Pinpoint the cell where the given text exists, returning its (X, Y) midpoint coordinate. 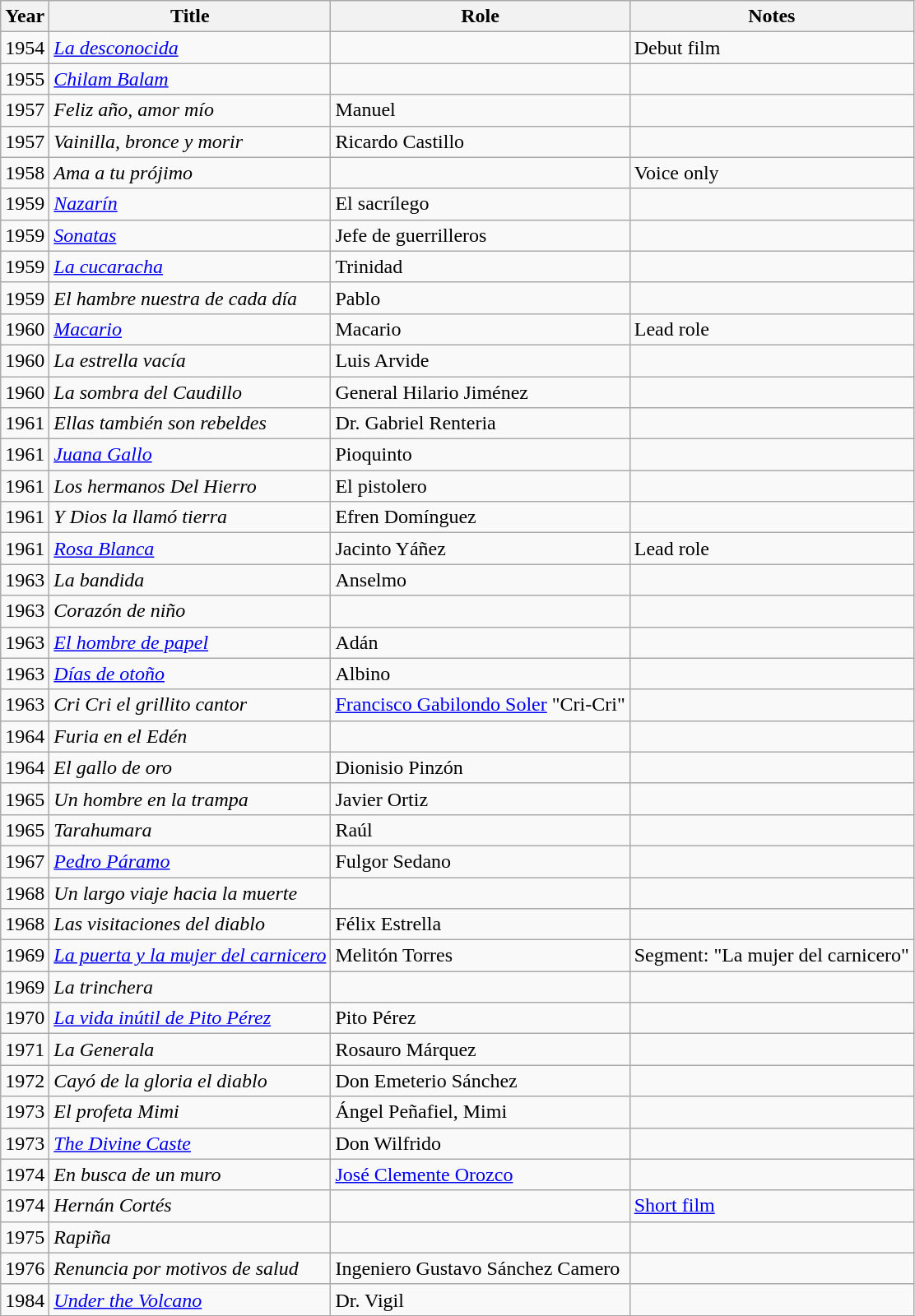
La trinchera (190, 987)
La cucaracha (190, 266)
Anselmo (481, 580)
Ingeniero Gustavo Sánchez Camero (481, 1268)
Title (190, 16)
Un largo viaje hacia la muerte (190, 892)
1975 (25, 1237)
Ángel Peñafiel, Mimi (481, 1112)
1967 (25, 861)
General Hilario Jiménez (481, 392)
The Divine Caste (190, 1143)
La estrella vacía (190, 360)
Furia en el Edén (190, 736)
Sonatas (190, 235)
Vainilla, bronce y morir (190, 141)
1984 (25, 1300)
Don Emeterio Sánchez (481, 1081)
La bandida (190, 580)
El pistolero (481, 486)
Rosa Blanca (190, 549)
Efren Domínguez (481, 517)
El sacrílego (481, 204)
Cri Cri el grillito cantor (190, 705)
Días de otoño (190, 674)
1955 (25, 79)
Adán (481, 642)
Pito Pérez (481, 1018)
Javier Ortiz (481, 799)
Pedro Páramo (190, 861)
La Generala (190, 1050)
Las visitaciones del diablo (190, 924)
Pioquinto (481, 455)
Short film (772, 1206)
La puerta y la mujer del carnicero (190, 956)
La desconocida (190, 48)
Notes (772, 16)
Cayó de la gloria el diablo (190, 1081)
El hambre nuestra de cada día (190, 298)
Y Dios la llamó tierra (190, 517)
Trinidad (481, 266)
Renuncia por motivos de salud (190, 1268)
Pablo (481, 298)
Rosauro Márquez (481, 1050)
Jefe de guerrilleros (481, 235)
Corazón de niño (190, 611)
Role (481, 16)
Don Wilfrido (481, 1143)
Voice only (772, 173)
Dr. Vigil (481, 1300)
Fulgor Sedano (481, 861)
Manuel (481, 110)
Jacinto Yáñez (481, 549)
Félix Estrella (481, 924)
Year (25, 16)
1976 (25, 1268)
1971 (25, 1050)
El hombre de papel (190, 642)
El gallo de oro (190, 767)
Rapiña (190, 1237)
Feliz año, amor mío (190, 110)
Albino (481, 674)
Debut film (772, 48)
Dr. Gabriel Renteria (481, 424)
El profeta Mimi (190, 1112)
Segment: "La mujer del carnicero" (772, 956)
José Clemente Orozco (481, 1175)
Los hermanos Del Hierro (190, 486)
En busca de un muro (190, 1175)
Melitón Torres (481, 956)
1970 (25, 1018)
Chilam Balam (190, 79)
Ellas también son rebeldes (190, 424)
Under the Volcano (190, 1300)
1958 (25, 173)
Ama a tu prójimo (190, 173)
Francisco Gabilondo Soler "Cri-Cri" (481, 705)
La vida inútil de Pito Pérez (190, 1018)
Ricardo Castillo (481, 141)
1972 (25, 1081)
1954 (25, 48)
Juana Gallo (190, 455)
Raúl (481, 830)
Luis Arvide (481, 360)
Hernán Cortés (190, 1206)
Tarahumara (190, 830)
Nazarín (190, 204)
Dionisio Pinzón (481, 767)
Un hombre en la trampa (190, 799)
La sombra del Caudillo (190, 392)
